Detect which cell encompasses the target text, then output its (X, Y) center coordinate. 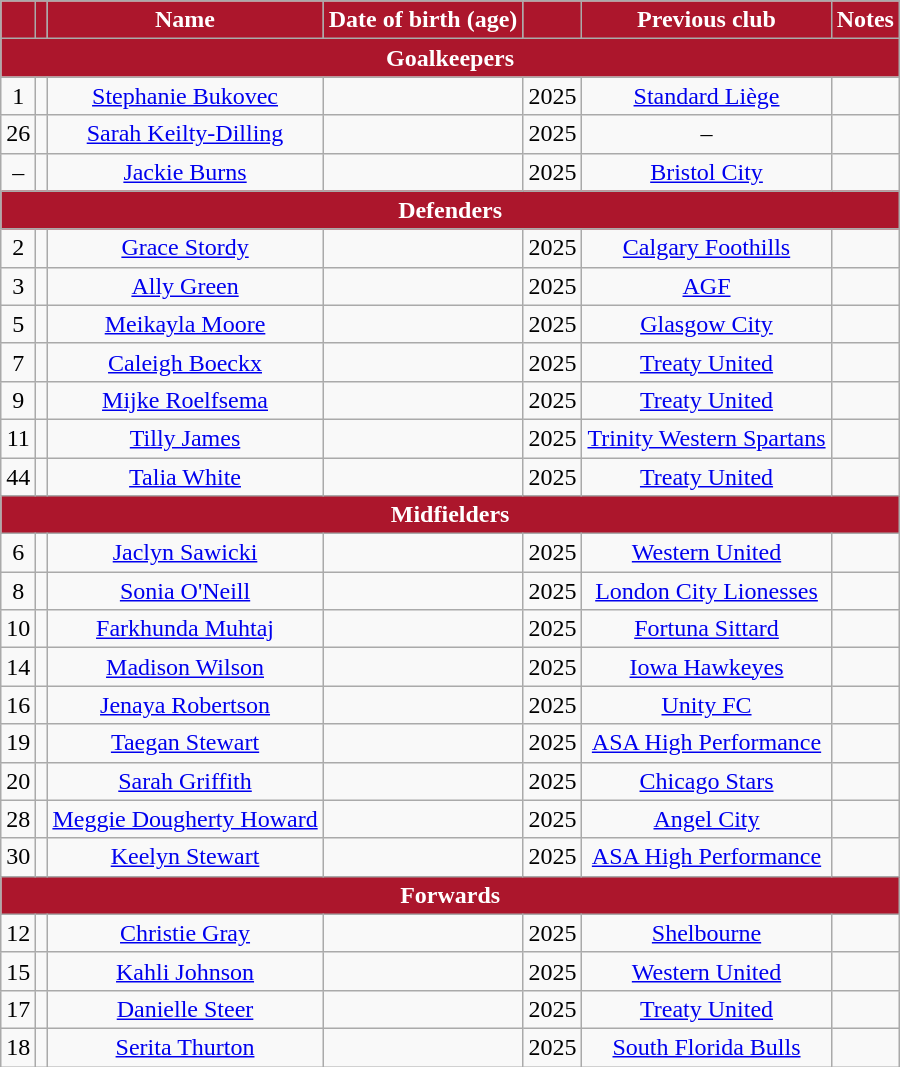
26 (18, 134)
Name (185, 20)
Sarah Griffith (185, 781)
Danielle Steer (185, 1009)
Grace Stordy (185, 248)
10 (18, 629)
Previous club (706, 20)
Meikayla Moore (185, 324)
15 (18, 971)
Christie Gray (185, 933)
16 (18, 705)
Unity FC (706, 705)
7 (18, 362)
Tilly James (185, 438)
Sonia O'Neill (185, 591)
Standard Liège (706, 96)
2 (18, 248)
Bristol City (706, 172)
Date of birth (age) (423, 20)
Farkhunda Muhtaj (185, 629)
Jenaya Robertson (185, 705)
11 (18, 438)
12 (18, 933)
14 (18, 667)
18 (18, 1047)
3 (18, 286)
Serita Thurton (185, 1047)
Jaclyn Sawicki (185, 553)
Madison Wilson (185, 667)
28 (18, 819)
Midfielders (450, 515)
Iowa Hawkeyes (706, 667)
Talia White (185, 477)
London City Lionesses (706, 591)
9 (18, 400)
Stephanie Bukovec (185, 96)
30 (18, 857)
Shelbourne (706, 933)
Caleigh Boeckx (185, 362)
Fortuna Sittard (706, 629)
Kahli Johnson (185, 971)
Taegan Stewart (185, 743)
19 (18, 743)
Trinity Western Spartans (706, 438)
1 (18, 96)
20 (18, 781)
Ally Green (185, 286)
Meggie Dougherty Howard (185, 819)
Defenders (450, 210)
Forwards (450, 895)
Jackie Burns (185, 172)
5 (18, 324)
Mijke Roelfsema (185, 400)
Calgary Foothills (706, 248)
Angel City (706, 819)
44 (18, 477)
Chicago Stars (706, 781)
17 (18, 1009)
8 (18, 591)
AGF (706, 286)
Keelyn Stewart (185, 857)
6 (18, 553)
South Florida Bulls (706, 1047)
Goalkeepers (450, 58)
Notes (865, 20)
Sarah Keilty-Dilling (185, 134)
Glasgow City (706, 324)
